Provide the (X, Y) coordinate of the cell's center where the given text is located.  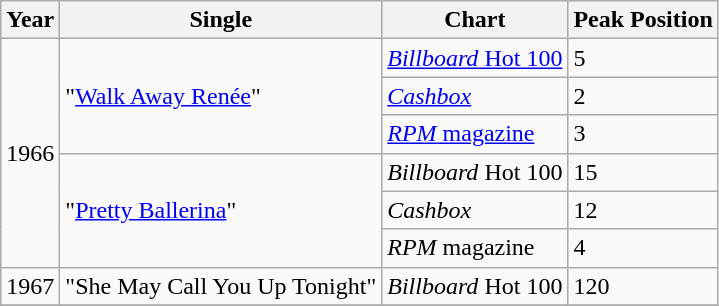
3 (643, 134)
1966 (30, 153)
5 (643, 58)
2 (643, 96)
Single (221, 20)
"She May Call You Up Tonight" (221, 286)
"Pretty Ballerina" (221, 210)
"Walk Away Renée" (221, 96)
Chart (475, 20)
120 (643, 286)
15 (643, 172)
1967 (30, 286)
4 (643, 248)
12 (643, 210)
Peak Position (643, 20)
Year (30, 20)
